Extract the (X, Y) coordinate from the center of the cell holding the provided text.  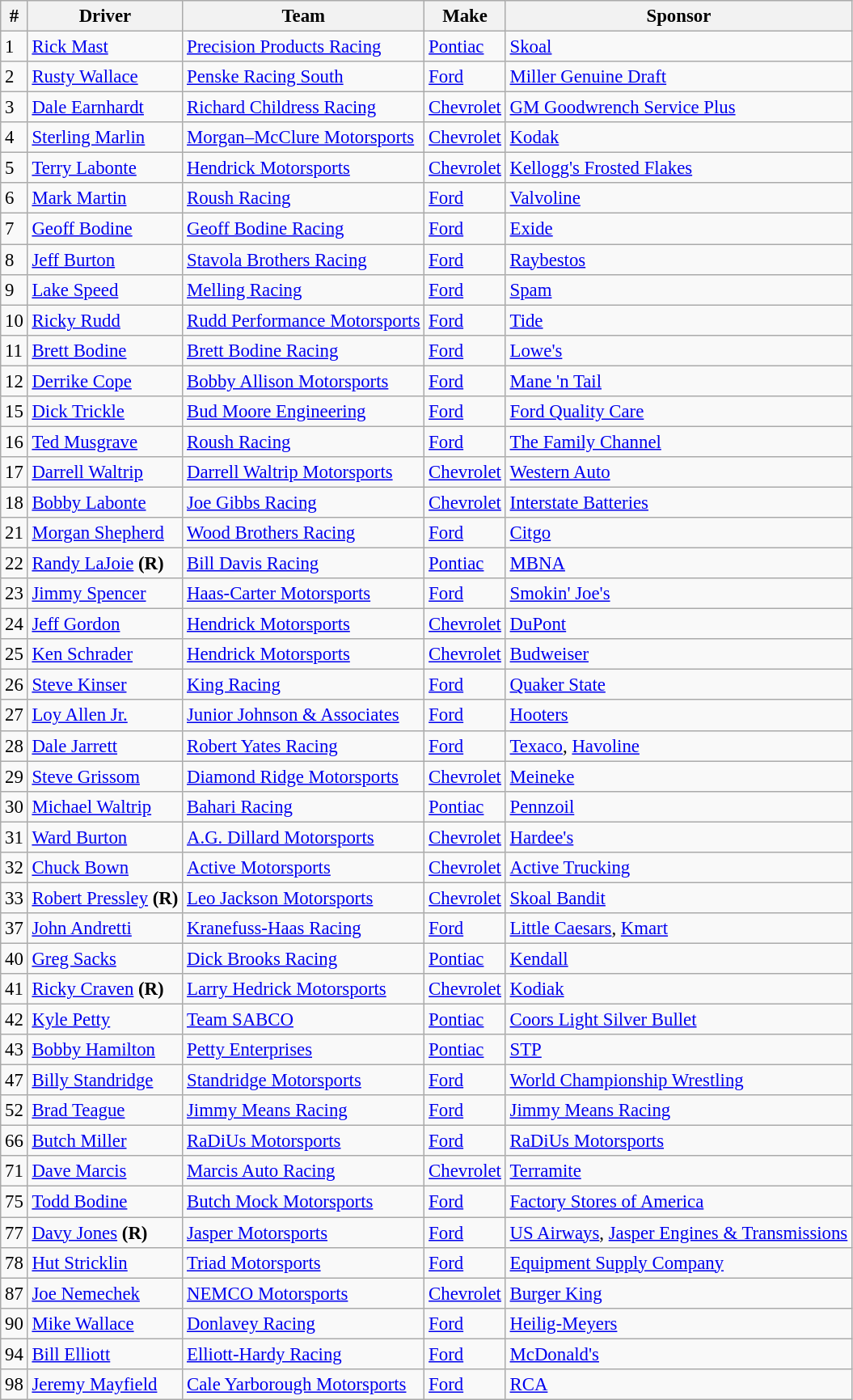
22 (15, 564)
Robert Pressley (R) (105, 898)
Diamond Ridge Motorsports (304, 776)
Jeremy Mayfield (105, 1385)
4 (15, 137)
47 (15, 1081)
Jimmy Spencer (105, 594)
Rudd Performance Motorsports (304, 320)
98 (15, 1385)
Exide (678, 229)
# (15, 16)
37 (15, 928)
Pennzoil (678, 806)
Dick Trickle (105, 412)
John Andretti (105, 928)
NEMCO Motorsports (304, 1293)
Skoal (678, 47)
Joe Gibbs Racing (304, 502)
Equipment Supply Company (678, 1263)
Geoff Bodine (105, 229)
23 (15, 594)
32 (15, 868)
24 (15, 624)
Lake Speed (105, 290)
Quaker State (678, 685)
25 (15, 654)
Kodak (678, 137)
Brett Bodine (105, 350)
31 (15, 837)
MBNA (678, 564)
Penske Racing South (304, 77)
Wood Brothers Racing (304, 533)
Petty Enterprises (304, 1050)
Ford Quality Care (678, 412)
5 (15, 168)
87 (15, 1293)
A.G. Dillard Motorsports (304, 837)
The Family Channel (678, 442)
Standridge Motorsports (304, 1081)
Lowe's (678, 350)
Rusty Wallace (105, 77)
Davy Jones (R) (105, 1233)
Donlavey Racing (304, 1323)
McDonald's (678, 1354)
Stavola Brothers Racing (304, 260)
Meineke (678, 776)
Valvoline (678, 198)
10 (15, 320)
Dale Earnhardt (105, 108)
30 (15, 806)
94 (15, 1354)
Kendall (678, 958)
Kellogg's Frosted Flakes (678, 168)
Butch Mock Motorsports (304, 1202)
Butch Miller (105, 1141)
Darrell Waltrip Motorsports (304, 472)
8 (15, 260)
Kranefuss-Haas Racing (304, 928)
2 (15, 77)
12 (15, 381)
Bobby Allison Motorsports (304, 381)
28 (15, 746)
16 (15, 442)
Kodiak (678, 989)
Elliott-Hardy Racing (304, 1354)
Budweiser (678, 654)
40 (15, 958)
Tide (678, 320)
Smokin' Joe's (678, 594)
41 (15, 989)
Geoff Bodine Racing (304, 229)
52 (15, 1110)
Bud Moore Engineering (304, 412)
Team SABCO (304, 1020)
Ricky Craven (R) (105, 989)
15 (15, 412)
Dale Jarrett (105, 746)
Darrell Waltrip (105, 472)
Morgan Shepherd (105, 533)
Haas-Carter Motorsports (304, 594)
Michael Waltrip (105, 806)
29 (15, 776)
Terramite (678, 1172)
World Championship Wrestling (678, 1081)
27 (15, 716)
Texaco, Havoline (678, 746)
71 (15, 1172)
Robert Yates Racing (304, 746)
Greg Sacks (105, 958)
Team (304, 16)
Active Motorsports (304, 868)
DuPont (678, 624)
Dick Brooks Racing (304, 958)
Ted Musgrave (105, 442)
Marcis Auto Racing (304, 1172)
Junior Johnson & Associates (304, 716)
Cale Yarborough Motorsports (304, 1385)
Bahari Racing (304, 806)
3 (15, 108)
Bobby Hamilton (105, 1050)
Make (465, 16)
Hardee's (678, 837)
42 (15, 1020)
Richard Childress Racing (304, 108)
Hooters (678, 716)
Heilig-Meyers (678, 1323)
Little Caesars, Kmart (678, 928)
Triad Motorsports (304, 1263)
Todd Bodine (105, 1202)
43 (15, 1050)
US Airways, Jasper Engines & Transmissions (678, 1233)
Steve Kinser (105, 685)
21 (15, 533)
Driver (105, 16)
RCA (678, 1385)
Spam (678, 290)
STP (678, 1050)
Steve Grissom (105, 776)
Mane 'n Tail (678, 381)
11 (15, 350)
Brett Bodine Racing (304, 350)
Bobby Labonte (105, 502)
Precision Products Racing (304, 47)
1 (15, 47)
Ricky Rudd (105, 320)
Rick Mast (105, 47)
Leo Jackson Motorsports (304, 898)
Hut Stricklin (105, 1263)
77 (15, 1233)
Terry Labonte (105, 168)
17 (15, 472)
Sponsor (678, 16)
Kyle Petty (105, 1020)
33 (15, 898)
Morgan–McClure Motorsports (304, 137)
Jeff Burton (105, 260)
Billy Standridge (105, 1081)
Miller Genuine Draft (678, 77)
Randy LaJoie (R) (105, 564)
Bill Elliott (105, 1354)
Ken Schrader (105, 654)
Larry Hedrick Motorsports (304, 989)
Coors Light Silver Bullet (678, 1020)
9 (15, 290)
Burger King (678, 1293)
GM Goodwrench Service Plus (678, 108)
75 (15, 1202)
Mark Martin (105, 198)
26 (15, 685)
Brad Teague (105, 1110)
66 (15, 1141)
Citgo (678, 533)
Active Trucking (678, 868)
Dave Marcis (105, 1172)
78 (15, 1263)
Loy Allen Jr. (105, 716)
Mike Wallace (105, 1323)
Bill Davis Racing (304, 564)
Factory Stores of America (678, 1202)
Joe Nemechek (105, 1293)
Jeff Gordon (105, 624)
Interstate Batteries (678, 502)
7 (15, 229)
Jasper Motorsports (304, 1233)
Ward Burton (105, 837)
Western Auto (678, 472)
Melling Racing (304, 290)
Derrike Cope (105, 381)
Raybestos (678, 260)
6 (15, 198)
90 (15, 1323)
Chuck Bown (105, 868)
Sterling Marlin (105, 137)
Skoal Bandit (678, 898)
18 (15, 502)
King Racing (304, 685)
